Provide the [X, Y] coordinate of the cell's center where the given text is located.  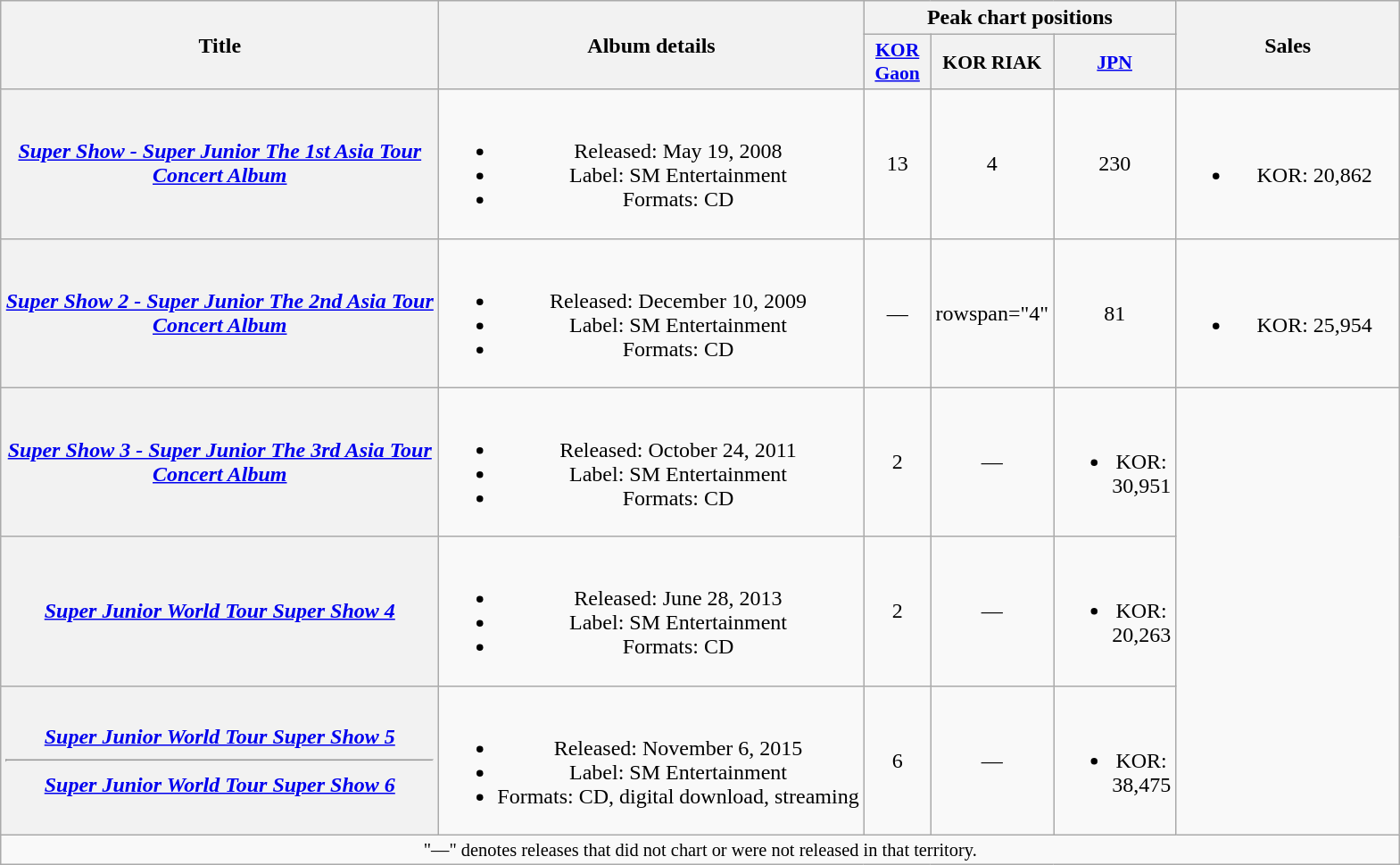
Released: November 6, 2015Label: SM EntertainmentFormats: CD, digital download, streaming [651, 761]
KOR: 20,862 [1288, 164]
Super Show 3 - Super Junior The 3rd Asia Tour Concert Album [220, 462]
4 [992, 164]
Album details [651, 45]
KOR RIAK [992, 62]
Super Junior World Tour Super Show 4 [220, 611]
KOR Gaon [898, 62]
Released: May 19, 2008Label: SM EntertainmentFormats: CD [651, 164]
JPN [1115, 62]
Released: June 28, 2013Label: SM EntertainmentFormats: CD [651, 611]
Title [220, 45]
KOR: 30,951 [1115, 462]
6 [898, 761]
Released: October 24, 2011Label: SM EntertainmentFormats: CD [651, 462]
Super Show - Super Junior The 1st Asia Tour Concert Album [220, 164]
81 [1115, 312]
Sales [1288, 45]
13 [898, 164]
Peak chart positions [1019, 18]
rowspan="4" [992, 312]
KOR: 38,475 [1115, 761]
230 [1115, 164]
Super Show 2 - Super Junior The 2nd Asia Tour Concert Album [220, 312]
"—" denotes releases that did not chart or were not released in that territory. [700, 850]
KOR: 20,263 [1115, 611]
KOR: 25,954 [1288, 312]
Super Junior World Tour Super Show 5 Super Junior World Tour Super Show 6 [220, 761]
Released: December 10, 2009Label: SM EntertainmentFormats: CD [651, 312]
